Determine the [X, Y] coordinate at the center of the cell enclosing the given text.  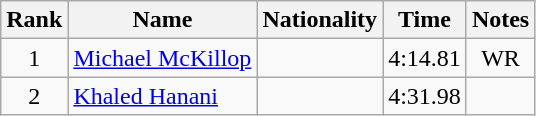
Name [162, 20]
2 [34, 96]
Notes [500, 20]
1 [34, 58]
WR [500, 58]
Nationality [320, 20]
Michael McKillop [162, 58]
Rank [34, 20]
4:14.81 [425, 58]
4:31.98 [425, 96]
Time [425, 20]
Khaled Hanani [162, 96]
